Return (X, Y) of the center of cell containing provided text 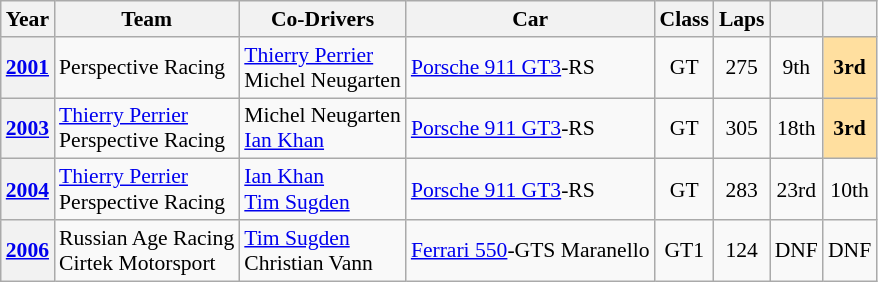
Thierry Perrier Michel Neugarten (322, 68)
23rd (796, 190)
2004 (28, 190)
2003 (28, 128)
Co-Drivers (322, 19)
Car (530, 19)
Michel Neugarten Ian Khan (322, 128)
Year (28, 19)
Class (684, 19)
283 (742, 190)
18th (796, 128)
10th (850, 190)
Russian Age Racing Cirtek Motorsport (146, 250)
Perspective Racing (146, 68)
9th (796, 68)
Ian Khan Tim Sugden (322, 190)
2006 (28, 250)
GT1 (684, 250)
Team (146, 19)
275 (742, 68)
Tim Sugden Christian Vann (322, 250)
305 (742, 128)
124 (742, 250)
2001 (28, 68)
Ferrari 550-GTS Maranello (530, 250)
Laps (742, 19)
